Find where the given text appears and provide that cell's center as (x, y) coordinate. 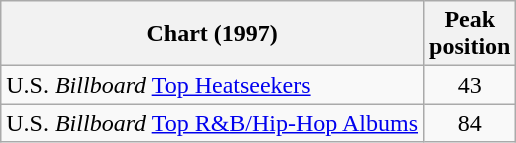
43 (470, 85)
84 (470, 123)
U.S. Billboard Top Heatseekers (212, 85)
Peakposition (470, 34)
Chart (1997) (212, 34)
U.S. Billboard Top R&B/Hip-Hop Albums (212, 123)
